Scan for the cell matching the given text and deliver its [x, y] coordinate at center. 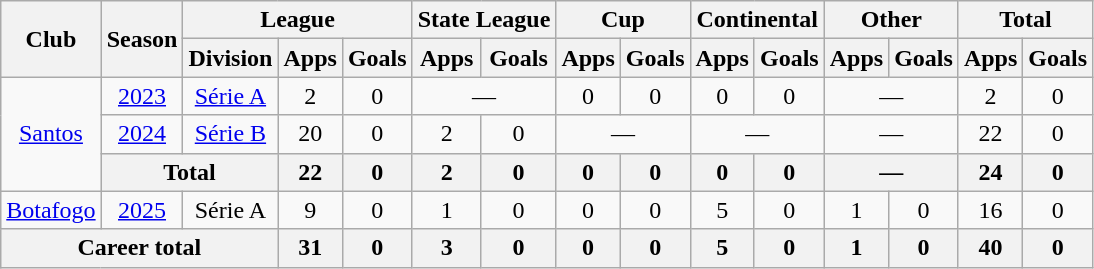
16 [990, 210]
2024 [142, 134]
24 [990, 172]
Série B [230, 134]
Cup [623, 20]
40 [990, 248]
Santos [51, 134]
20 [310, 134]
Other [891, 20]
League [298, 20]
Career total [140, 248]
Division [230, 58]
State League [484, 20]
9 [310, 210]
Season [142, 39]
2025 [142, 210]
3 [446, 248]
31 [310, 248]
2023 [142, 96]
Botafogo [51, 210]
Club [51, 39]
Continental [757, 20]
